Return the (X, Y) coordinate for the center point of the cell that contains the specified text.  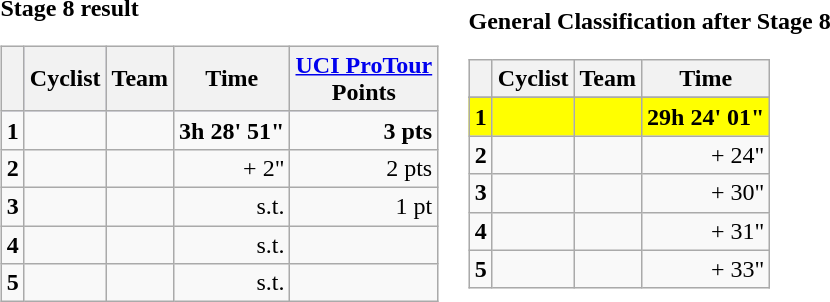
29h 24' 01" (706, 117)
+ 24" (706, 155)
+ 2" (232, 168)
+ 30" (706, 193)
+ 33" (706, 269)
UCI ProTourPoints (364, 78)
3h 28' 51" (232, 130)
2 pts (364, 168)
3 pts (364, 130)
+ 31" (706, 231)
1 pt (364, 206)
